For the text-containing cell, return its midpoint in (X, Y) coordinate format. 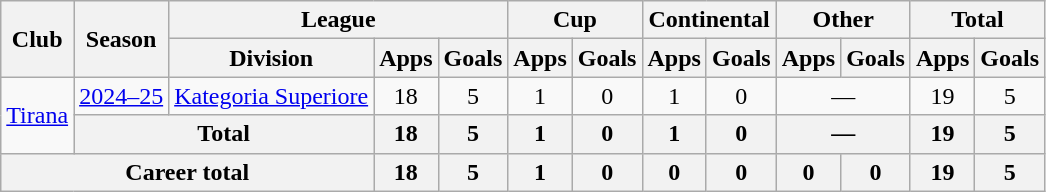
Season (122, 39)
League (338, 20)
Kategoria Superiore (272, 96)
Other (843, 20)
Career total (188, 172)
Club (38, 39)
2024–25 (122, 96)
Division (272, 58)
Tirana (38, 115)
Continental (709, 20)
Cup (575, 20)
